Return [X, Y] of the center of cell containing provided text 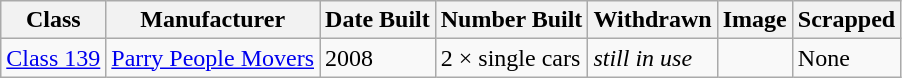
Date Built [378, 20]
Manufacturer [213, 20]
2008 [378, 58]
Class 139 [54, 58]
2 × single cars [512, 58]
Scrapped [846, 20]
still in use [652, 58]
None [846, 58]
Withdrawn [652, 20]
Image [754, 20]
Class [54, 20]
Parry People Movers [213, 58]
Number Built [512, 20]
